Scan for the cell matching the given text and deliver its (x, y) coordinate at center. 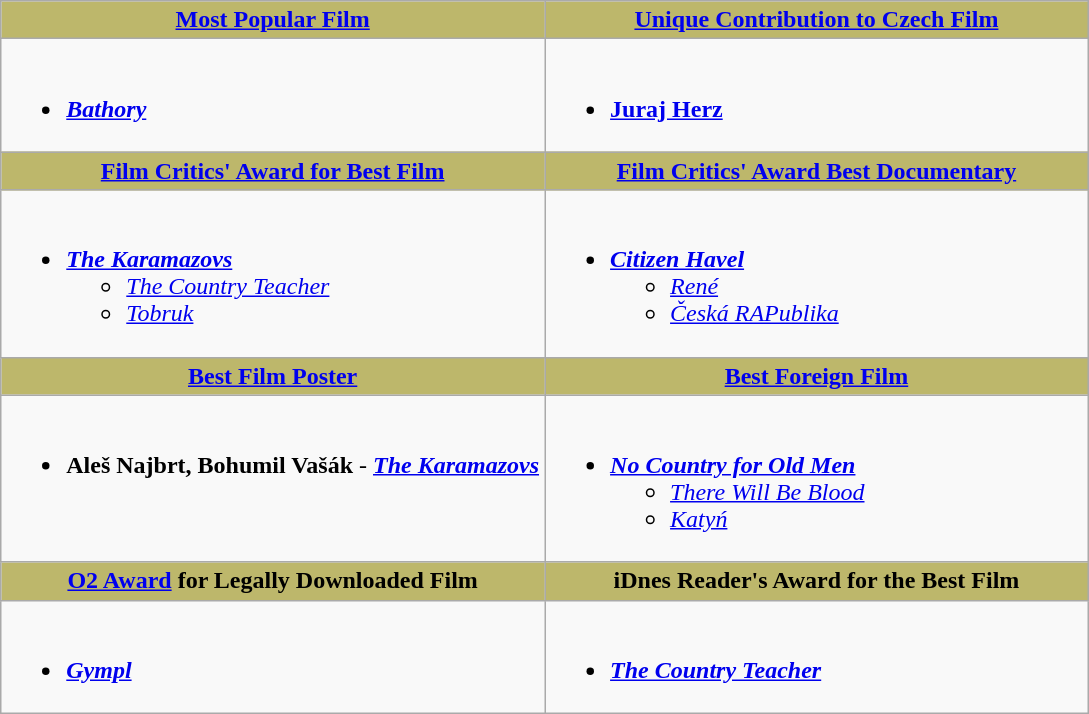
O2 Award for Legally Downloaded Film (273, 581)
The Country Teacher (817, 656)
No Country for Old MenThere Will Be BloodKatyń (817, 478)
Juraj Herz (817, 96)
Best Film Poster (273, 376)
Best Foreign Film (817, 376)
iDnes Reader's Award for the Best Film (817, 581)
Citizen HavelRenéČeská RAPublika (817, 274)
Film Critics' Award for Best Film (273, 171)
Unique Contribution to Czech Film (817, 20)
The KaramazovsThe Country TeacherTobruk (273, 274)
Bathory (273, 96)
Film Critics' Award Best Documentary (817, 171)
Gympl (273, 656)
Aleš Najbrt, Bohumil Vašák - The Karamazovs (273, 478)
Most Popular Film (273, 20)
